Identify which cell holds the provided text, then report its [X, Y] central coordinate. 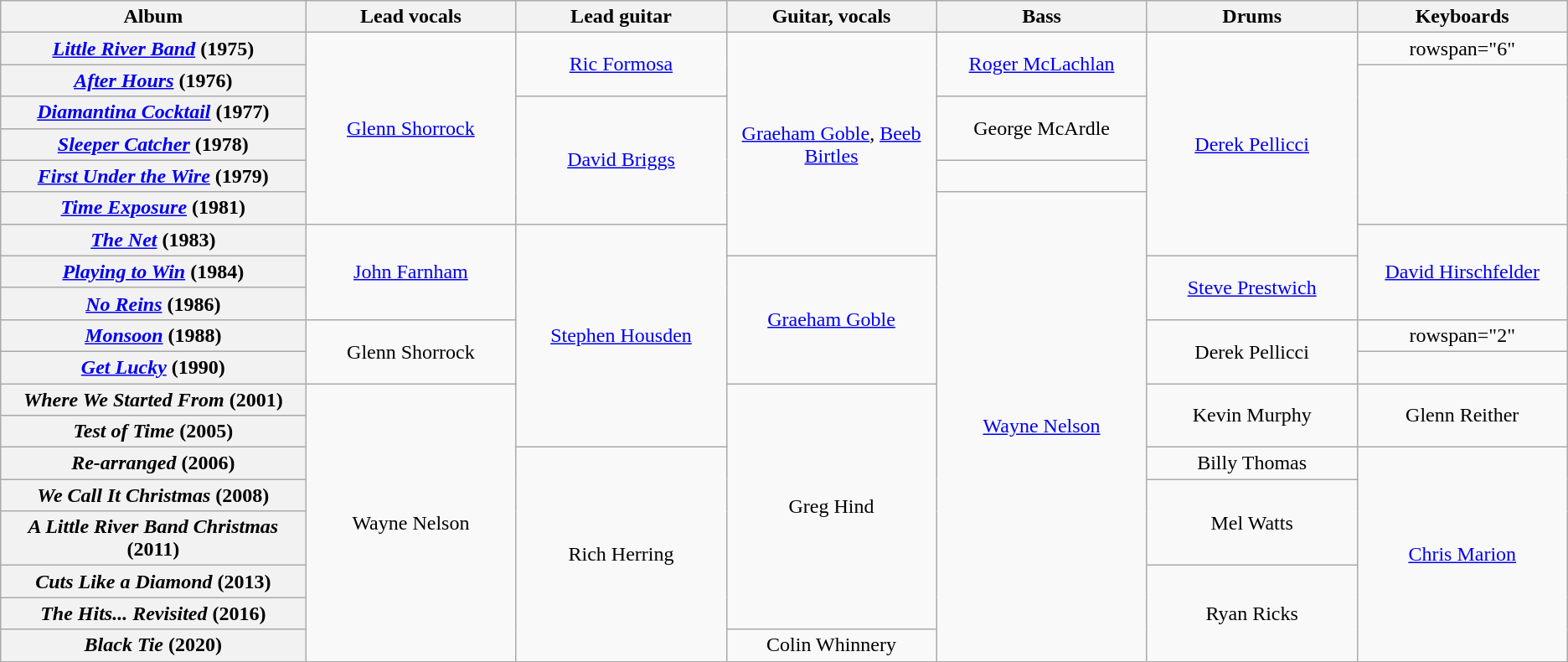
John Farnham [410, 272]
Drums [1251, 17]
Bass [1042, 17]
rowspan="2" [1462, 335]
George McArdle [1042, 128]
First Under the Wire (1979) [153, 176]
Cuts Like a Diamond (2013) [153, 582]
Diamantina Cocktail (1977) [153, 112]
Keyboards [1462, 17]
A Little River Band Christmas (2011) [153, 538]
Test of Time (2005) [153, 432]
Album [153, 17]
Monsoon (1988) [153, 335]
rowspan="6" [1462, 49]
No Reins (1986) [153, 303]
Little River Band (1975) [153, 49]
Guitar, vocals [831, 17]
The Net (1983) [153, 240]
Glenn Reither [1462, 416]
Black Tie (2020) [153, 645]
Time Exposure (1981) [153, 208]
Graeham Goble [831, 319]
Colin Whinnery [831, 645]
Graeham Goble, Beeb Birtles [831, 144]
David Hirschfelder [1462, 272]
Mel Watts [1251, 523]
Playing to Win (1984) [153, 272]
David Briggs [622, 160]
Where We Started From (2001) [153, 400]
Steve Prestwich [1251, 287]
Re-arranged (2006) [153, 463]
Lead guitar [622, 17]
Chris Marion [1462, 555]
Ryan Ricks [1251, 613]
Lead vocals [410, 17]
The Hits... Revisited (2016) [153, 613]
Greg Hind [831, 506]
Roger McLachlan [1042, 65]
Billy Thomas [1251, 463]
Rich Herring [622, 555]
Get Lucky (1990) [153, 367]
Ric Formosa [622, 65]
We Call It Christmas (2008) [153, 495]
Stephen Housden [622, 335]
After Hours (1976) [153, 80]
Kevin Murphy [1251, 416]
Sleeper Catcher (1978) [153, 144]
